Search for the cell housing the specified text and yield its [X, Y] center coordinate. 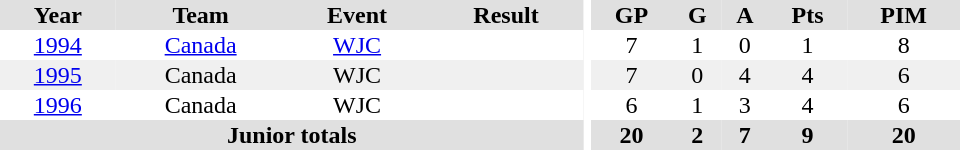
1996 [58, 105]
8 [904, 45]
Pts [808, 15]
A [745, 15]
2 [698, 135]
Result [506, 15]
PIM [904, 15]
1995 [58, 75]
Year [58, 15]
9 [808, 135]
Team [201, 15]
G [698, 15]
GP [631, 15]
Junior totals [292, 135]
Event [358, 15]
1994 [58, 45]
3 [745, 105]
